Identify which cell holds the provided text, then report its [x, y] central coordinate. 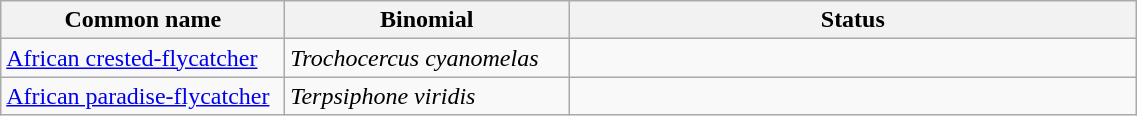
Binomial [427, 20]
African crested-flycatcher [143, 58]
African paradise-flycatcher [143, 96]
Terpsiphone viridis [427, 96]
Status [853, 20]
Common name [143, 20]
Trochocercus cyanomelas [427, 58]
